From the cell containing the given text, extract its center point as [X, Y] coordinate. 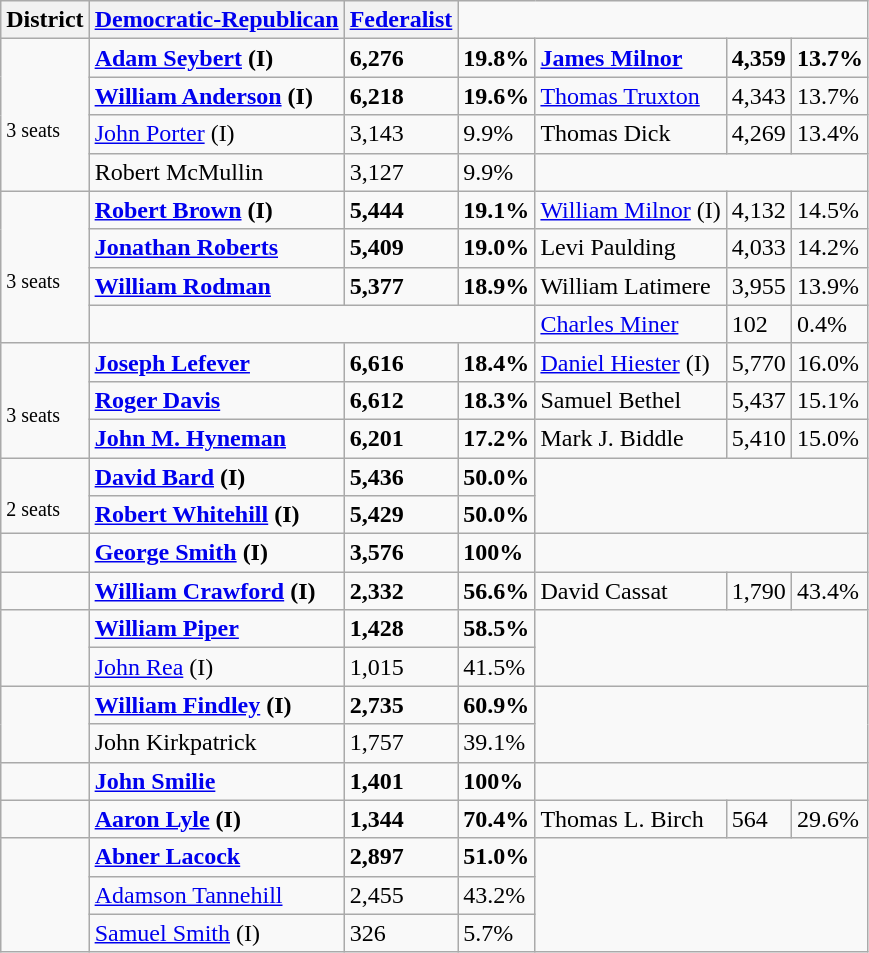
6,201 [401, 438]
Charles Miner [630, 324]
William Latimere [630, 286]
15.1% [830, 400]
John M. Hyneman [216, 438]
19.8% [496, 58]
Robert Brown (I) [216, 210]
3,955 [758, 286]
District [45, 20]
William Anderson (I) [216, 96]
58.5% [496, 629]
1,757 [401, 743]
14.2% [830, 248]
Thomas L. Birch [630, 819]
14.5% [830, 210]
John Smilie [216, 781]
Abner Lacock [216, 857]
4,359 [758, 58]
5.7% [496, 933]
4,269 [758, 134]
2,735 [401, 705]
5,410 [758, 438]
5,444 [401, 210]
5,770 [758, 362]
19.1% [496, 210]
William Piper [216, 629]
Mark J. Biddle [630, 438]
60.9% [496, 705]
David Cassat [630, 591]
Daniel Hiester (I) [630, 362]
Adamson Tannehill [216, 895]
William Findley (I) [216, 705]
Roger Davis [216, 400]
Thomas Truxton [630, 96]
102 [758, 324]
56.6% [496, 591]
18.4% [496, 362]
John Porter (I) [216, 134]
19.6% [496, 96]
1,401 [401, 781]
13.9% [830, 286]
4,132 [758, 210]
6,218 [401, 96]
6,276 [401, 58]
2,455 [401, 895]
James Milnor [630, 58]
5,409 [401, 248]
1,344 [401, 819]
29.6% [830, 819]
5,437 [758, 400]
13.4% [830, 134]
William Milnor (I) [630, 210]
5,436 [401, 477]
William Crawford (I) [216, 591]
John Kirkpatrick [216, 743]
15.0% [830, 438]
Democratic-Republican [216, 20]
William Rodman [216, 286]
Joseph Lefever [216, 362]
43.2% [496, 895]
Samuel Bethel [630, 400]
Robert Whitehill (I) [216, 515]
Jonathan Roberts [216, 248]
326 [401, 933]
6,616 [401, 362]
2,332 [401, 591]
5,377 [401, 286]
Federalist [401, 20]
3,127 [401, 172]
Samuel Smith (I) [216, 933]
0.4% [830, 324]
2 seats [45, 496]
1,790 [758, 591]
Adam Seybert (I) [216, 58]
5,429 [401, 515]
Robert McMullin [216, 172]
1,015 [401, 667]
John Rea (I) [216, 667]
George Smith (I) [216, 553]
51.0% [496, 857]
3,143 [401, 134]
41.5% [496, 667]
1,428 [401, 629]
564 [758, 819]
2,897 [401, 857]
6,612 [401, 400]
70.4% [496, 819]
4,343 [758, 96]
16.0% [830, 362]
Aaron Lyle (I) [216, 819]
Thomas Dick [630, 134]
4,033 [758, 248]
43.4% [830, 591]
3,576 [401, 553]
17.2% [496, 438]
39.1% [496, 743]
David Bard (I) [216, 477]
18.3% [496, 400]
18.9% [496, 286]
Levi Paulding [630, 248]
19.0% [496, 248]
